Detect which cell encompasses the target text, then output its (X, Y) center coordinate. 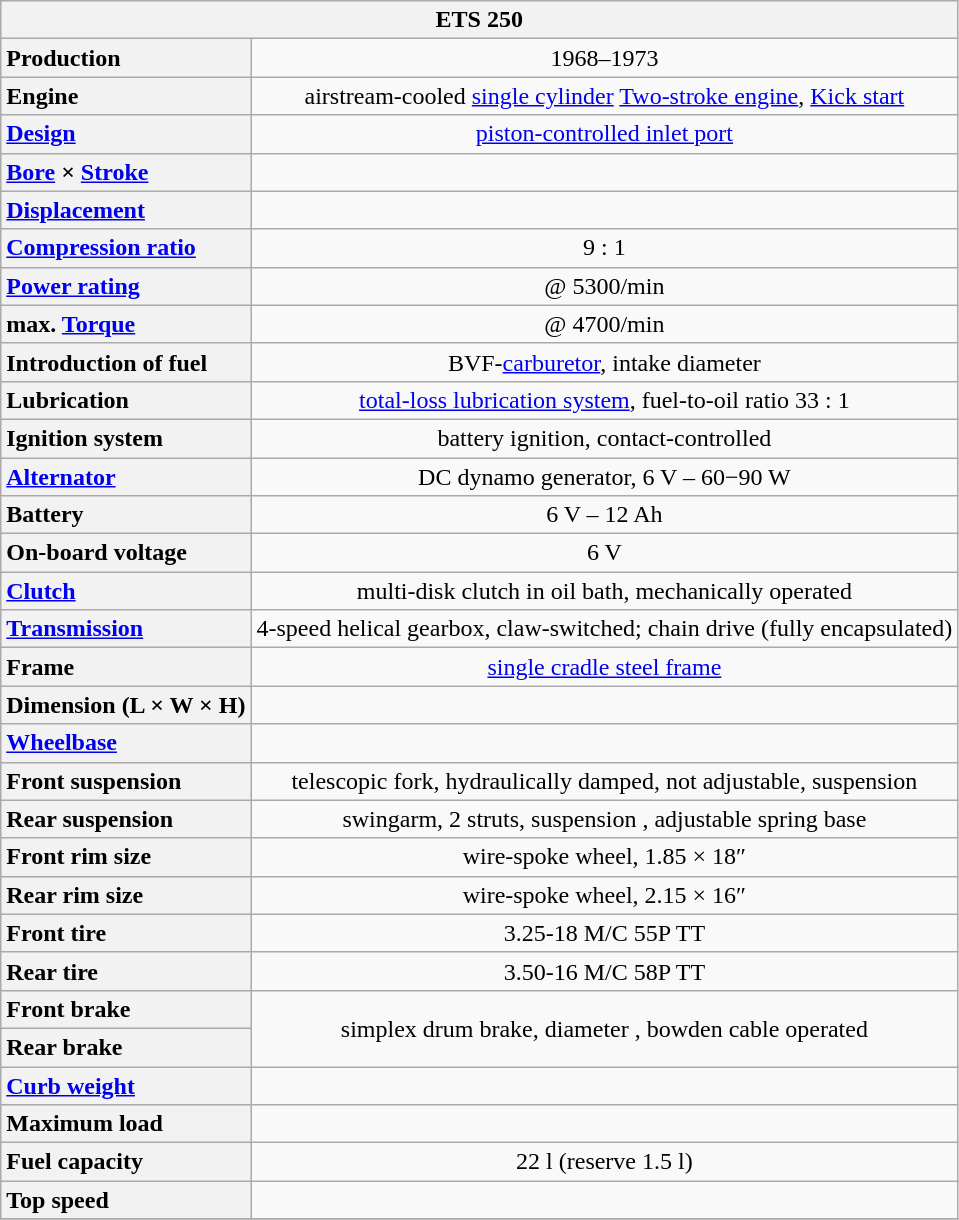
Bore × Stroke (126, 172)
ETS 250 (480, 20)
9 : 1 (604, 248)
Dimension (L × W × H) (126, 705)
Alternator (126, 477)
Front suspension (126, 781)
Curb weight (126, 1085)
Rear suspension (126, 819)
Battery (126, 515)
Frame (126, 667)
Ignition system (126, 438)
@ 5300/min (604, 286)
Rear brake (126, 1047)
6 V (604, 553)
22 l (reserve 1.5 l) (604, 1162)
battery ignition, contact-controlled (604, 438)
Introduction of fuel (126, 362)
wire-spoke wheel, 1.85 × 18″ (604, 857)
wire-spoke wheel, 2.15 × 16″ (604, 895)
Displacement (126, 210)
@ 4700/min (604, 324)
telescopic fork, hydraulically damped, not adjustable, suspension (604, 781)
Design (126, 134)
Engine (126, 96)
Lubrication (126, 400)
On-board voltage (126, 553)
6 V – 12 Ah (604, 515)
Production (126, 58)
Transmission (126, 629)
4-speed helical gearbox, claw-switched; chain drive (fully encapsulated) (604, 629)
1968–1973 (604, 58)
3.50-16 M/C 58P TT (604, 971)
Front rim size (126, 857)
piston-controlled inlet port (604, 134)
Clutch (126, 591)
Power rating (126, 286)
max. Torque (126, 324)
Top speed (126, 1200)
swingarm, 2 struts, suspension , adjustable spring base (604, 819)
3.25-18 M/C 55P TT (604, 933)
airstream-cooled single cylinder Two-stroke engine, Kick start (604, 96)
Rear rim size (126, 895)
Fuel capacity (126, 1162)
Front tire (126, 933)
Maximum load (126, 1124)
simplex drum brake, diameter , bowden cable operated (604, 1028)
Wheelbase (126, 743)
single cradle steel frame (604, 667)
multi-disk clutch in oil bath, mechanically operated (604, 591)
Front brake (126, 1009)
Rear tire (126, 971)
Compression ratio (126, 248)
DC dynamo generator, 6 V – 60−90 W (604, 477)
BVF-carburetor, intake diameter (604, 362)
total-loss lubrication system, fuel-to-oil ratio 33 : 1 (604, 400)
